Extract the [x, y] coordinate from the center of the cell holding the provided text.  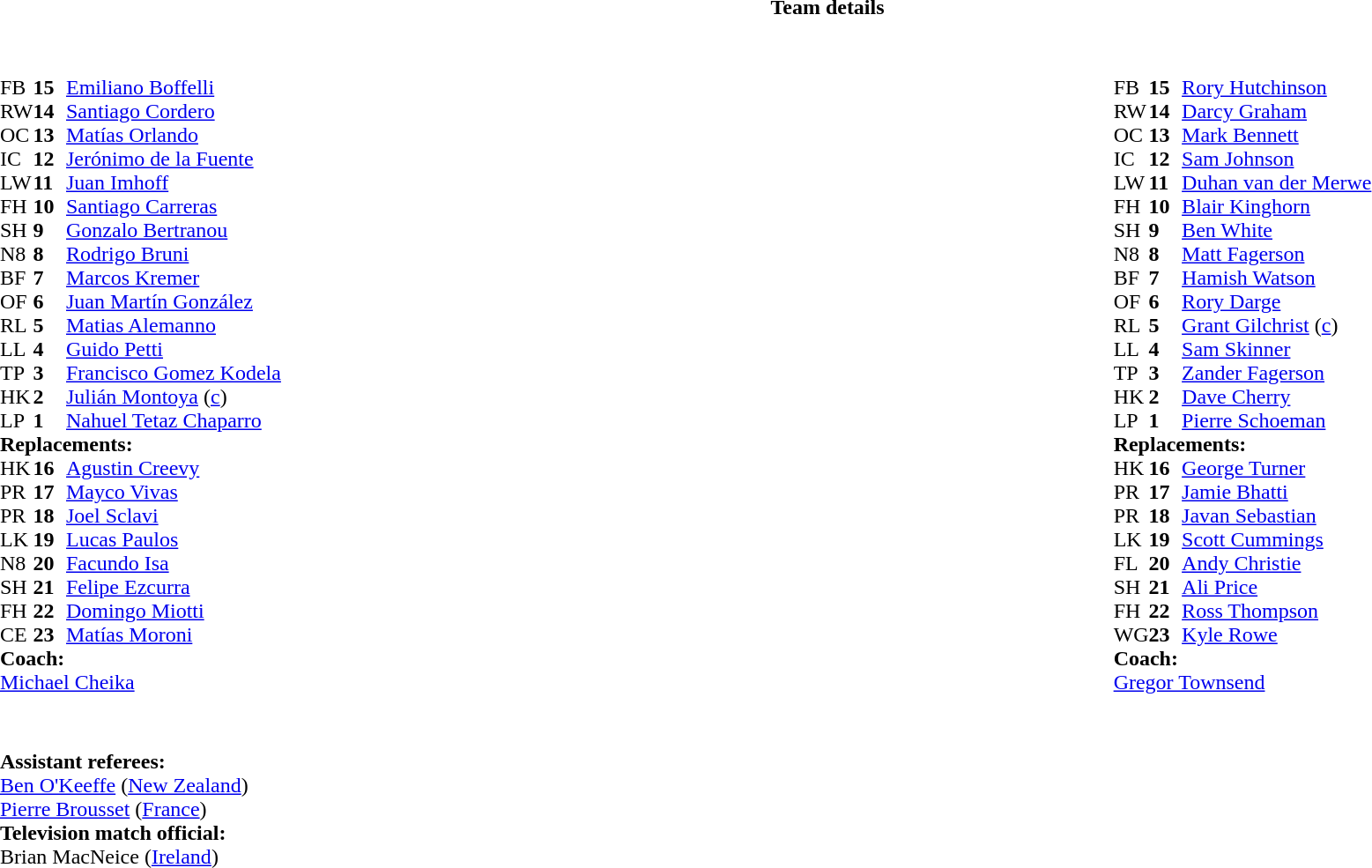
Emiliano Boffelli [174, 88]
Gregor Townsend [1242, 682]
Pierre Schoeman [1276, 421]
CE [17, 634]
George Turner [1276, 469]
Matías Orlando [174, 136]
Guido Petti [174, 349]
Gonzalo Bertranou [174, 231]
Juan Imhoff [174, 183]
Hamish Watson [1276, 278]
Rory Darge [1276, 301]
Michael Cheika [141, 682]
Blair Kinghorn [1276, 206]
FL [1131, 564]
WG [1131, 634]
Santiago Carreras [174, 206]
Agustin Creevy [174, 469]
Ben White [1276, 231]
Jamie Bhatti [1276, 492]
Scott Cummings [1276, 539]
Darcy Graham [1276, 111]
Dave Cherry [1276, 397]
Kyle Rowe [1276, 634]
Grant Gilchrist (c) [1276, 326]
Ross Thompson [1276, 612]
Facundo Isa [174, 564]
Felipe Ezcurra [174, 587]
Juan Martín González [174, 301]
Rory Hutchinson [1276, 88]
Francisco Gomez Kodela [174, 374]
Duhan van der Merwe [1276, 183]
Joel Sclavi [174, 516]
Domingo Miotti [174, 612]
Nahuel Tetaz Chaparro [174, 421]
Santiago Cordero [174, 111]
Matias Alemanno [174, 326]
Julián Montoya (c) [174, 397]
Mark Bennett [1276, 136]
Matt Fagerson [1276, 254]
Jerónimo de la Fuente [174, 159]
Matías Moroni [174, 634]
Rodrigo Bruni [174, 254]
Andy Christie [1276, 564]
Javan Sebastian [1276, 516]
Mayco Vivas [174, 492]
Marcos Kremer [174, 278]
Ali Price [1276, 587]
Zander Fagerson [1276, 374]
Sam Skinner [1276, 349]
Lucas Paulos [174, 539]
Sam Johnson [1276, 159]
